Return (X, Y) of the center of cell containing provided text 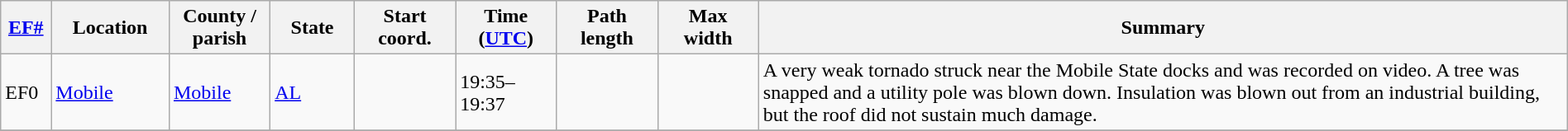
EF# (26, 28)
Location (111, 28)
EF0 (26, 92)
Max width (708, 28)
19:35–19:37 (506, 92)
AL (313, 92)
Time (UTC) (506, 28)
Path length (607, 28)
Summary (1163, 28)
State (313, 28)
Start coord. (404, 28)
County / parish (219, 28)
